Provide the (x, y) coordinate of the cell's center where the given text is located.  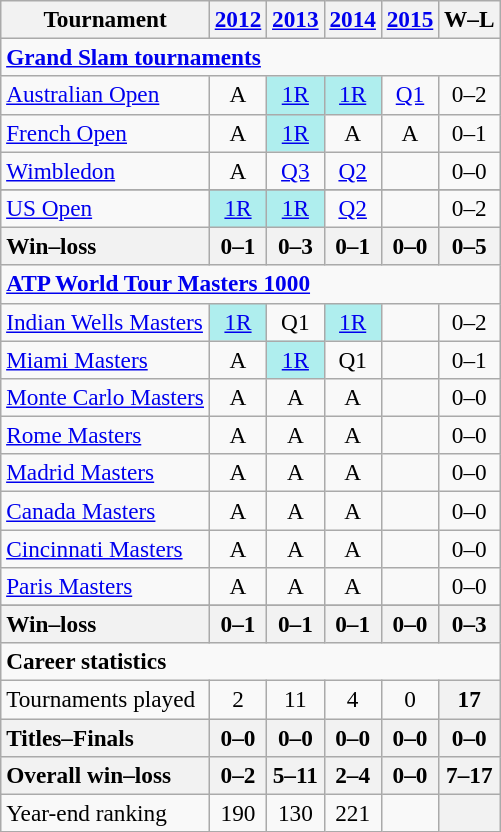
7–17 (470, 775)
2–4 (352, 775)
2014 (352, 19)
Wimbledon (106, 170)
0 (410, 699)
Rome Masters (106, 435)
2012 (238, 19)
Tournament (106, 19)
Cincinnati Masters (106, 548)
Miami Masters (106, 359)
Overall win–loss (106, 775)
0–5 (470, 246)
W–L (470, 19)
Tournaments played (106, 699)
190 (238, 813)
130 (296, 813)
2015 (410, 19)
French Open (106, 133)
Monte Carlo Masters (106, 397)
Canada Masters (106, 510)
2 (238, 699)
ATP World Tour Masters 1000 (250, 284)
5–11 (296, 775)
Indian Wells Masters (106, 322)
US Open (106, 208)
11 (296, 699)
221 (352, 813)
Madrid Masters (106, 473)
4 (352, 699)
Q3 (296, 170)
Career statistics (250, 662)
Year-end ranking (106, 813)
Australian Open (106, 95)
Grand Slam tournaments (250, 57)
Paris Masters (106, 586)
2013 (296, 19)
17 (470, 699)
Titles–Finals (106, 737)
